Identify which cell holds the provided text, then report its [X, Y] central coordinate. 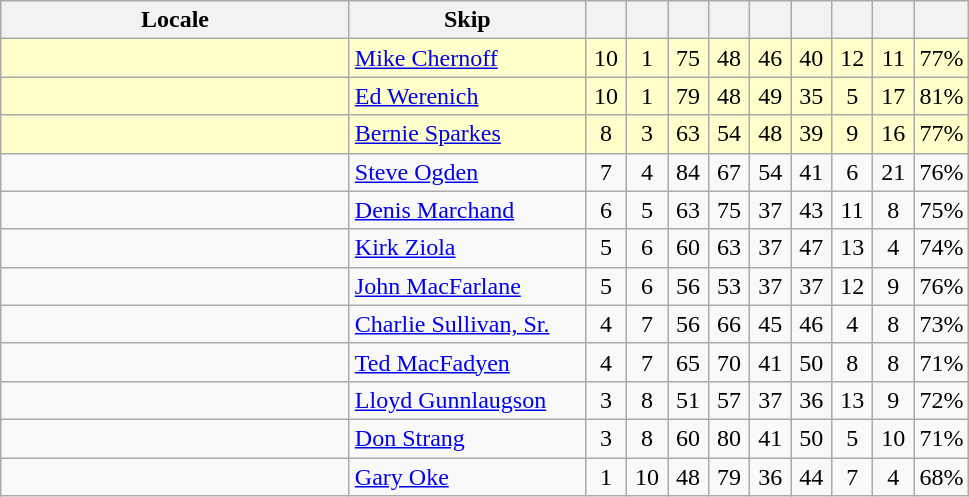
57 [730, 400]
17 [894, 96]
45 [770, 324]
16 [894, 134]
49 [770, 96]
Denis Marchand [467, 210]
43 [812, 210]
81% [942, 96]
80 [730, 438]
Locale [176, 20]
51 [688, 400]
Lloyd Gunnlaugson [467, 400]
74% [942, 248]
44 [812, 477]
Skip [467, 20]
Bernie Sparkes [467, 134]
84 [688, 172]
Ed Werenich [467, 96]
70 [730, 362]
Gary Oke [467, 477]
John MacFarlane [467, 286]
Mike Chernoff [467, 58]
67 [730, 172]
40 [812, 58]
47 [812, 248]
Charlie Sullivan, Sr. [467, 324]
72% [942, 400]
Ted MacFadyen [467, 362]
Steve Ogden [467, 172]
73% [942, 324]
Kirk Ziola [467, 248]
21 [894, 172]
39 [812, 134]
75% [942, 210]
Don Strang [467, 438]
35 [812, 96]
53 [730, 286]
68% [942, 477]
65 [688, 362]
66 [730, 324]
